From the cell containing the given text, extract its center point as (x, y) coordinate. 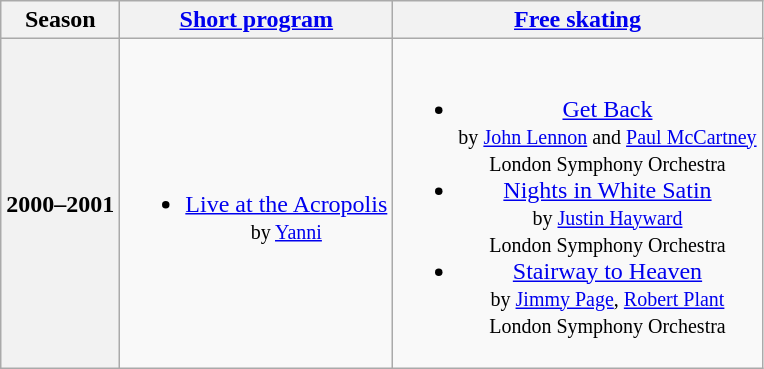
2000–2001 (60, 204)
Short program (256, 20)
Live at the Acropolis by Yanni (256, 204)
Season (60, 20)
Free skating (578, 20)
